Provide the [X, Y] coordinate of the cell's center where the given text is located.  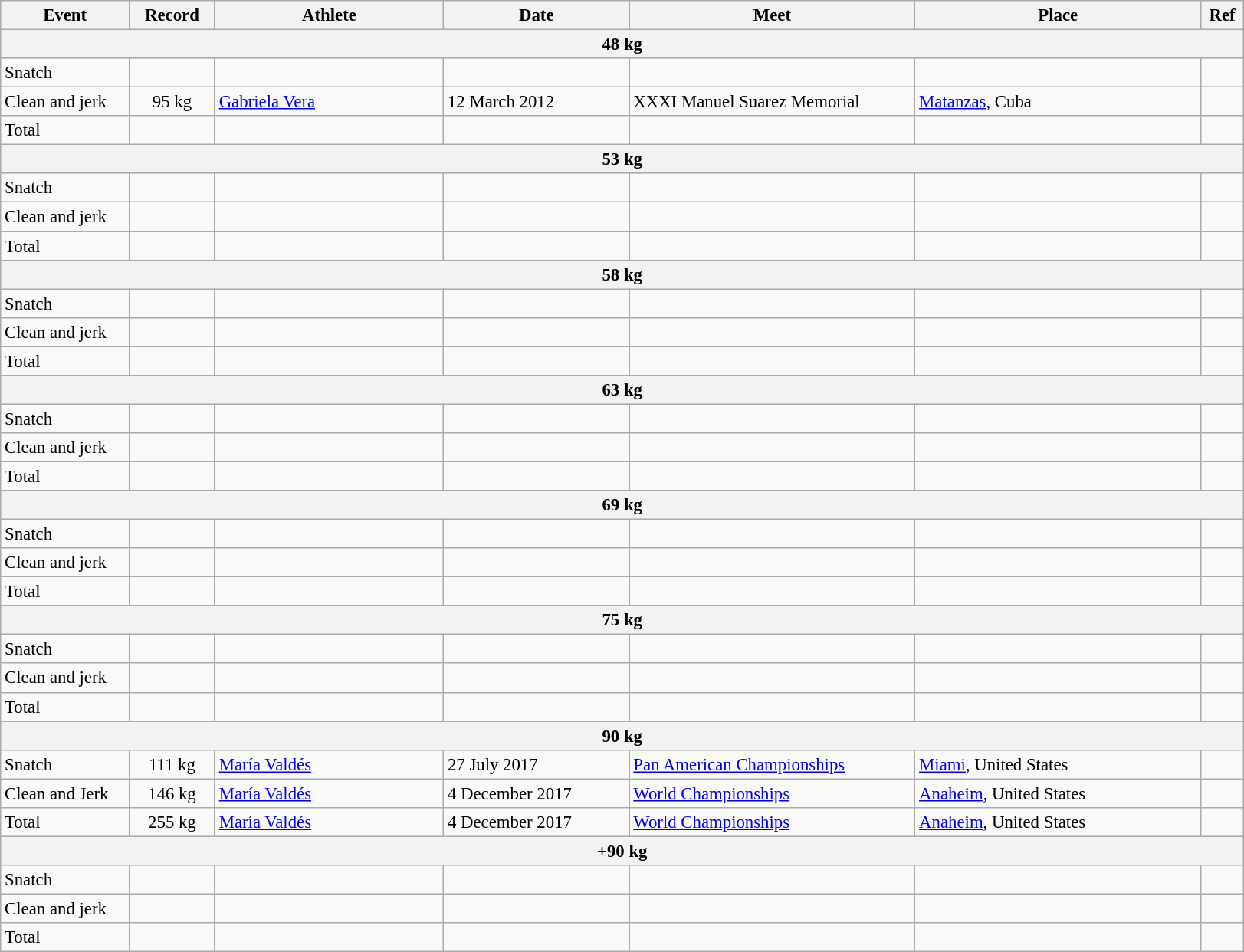
90 kg [622, 736]
Pan American Championships [773, 764]
58 kg [622, 274]
75 kg [622, 620]
255 kg [172, 822]
XXXI Manuel Suarez Memorial [773, 102]
Gabriela Vera [329, 102]
+90 kg [622, 851]
27 July 2017 [537, 764]
Ref [1223, 15]
Place [1058, 15]
63 kg [622, 390]
53 kg [622, 159]
Meet [773, 15]
Matanzas, Cuba [1058, 102]
111 kg [172, 764]
Athlete [329, 15]
146 kg [172, 793]
69 kg [622, 505]
12 March 2012 [537, 102]
Clean and Jerk [65, 793]
48 kg [622, 44]
Miami, United States [1058, 764]
Record [172, 15]
Date [537, 15]
95 kg [172, 102]
Event [65, 15]
